Return the (X, Y) coordinate for the center point of the cell that contains the specified text.  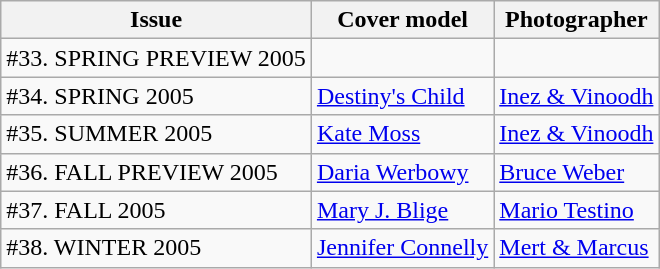
#34. SPRING 2005 (156, 96)
Bruce Weber (576, 172)
#35. SUMMER 2005 (156, 134)
#36. FALL PREVIEW 2005 (156, 172)
Daria Werbowy (402, 172)
Destiny's Child (402, 96)
Photographer (576, 20)
Mary J. Blige (402, 210)
Kate Moss (402, 134)
Mario Testino (576, 210)
Jennifer Connelly (402, 248)
Issue (156, 20)
#33. SPRING PREVIEW 2005 (156, 58)
Mert & Marcus (576, 248)
#37. FALL 2005 (156, 210)
#38. WINTER 2005 (156, 248)
Cover model (402, 20)
